Detect which cell encompasses the target text, then output its (X, Y) center coordinate. 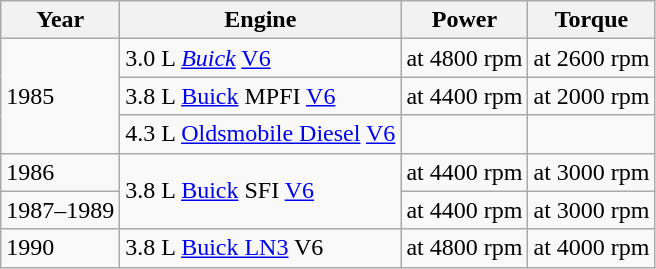
at 2000 rpm (592, 96)
1987–1989 (60, 210)
1990 (60, 248)
Power (464, 20)
Year (60, 20)
Torque (592, 20)
3.8 L Buick MPFI V6 (260, 96)
1985 (60, 96)
1986 (60, 172)
at 4000 rpm (592, 248)
4.3 L Oldsmobile Diesel V6 (260, 134)
3.8 L Buick SFI V6 (260, 191)
3.8 L Buick LN3 V6 (260, 248)
at 2600 rpm (592, 58)
3.0 L Buick V6 (260, 58)
Engine (260, 20)
